For the text-containing cell, return its midpoint in (x, y) coordinate format. 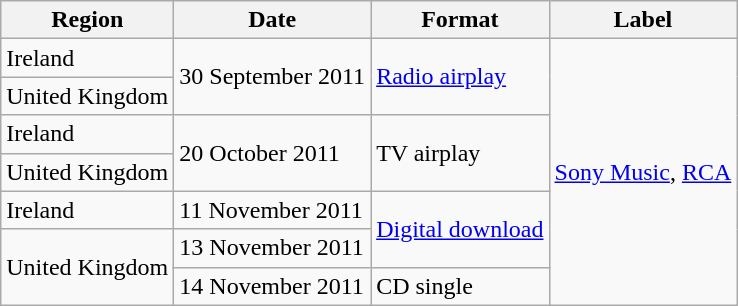
30 September 2011 (272, 77)
TV airplay (460, 153)
Sony Music, RCA (643, 172)
11 November 2011 (272, 210)
Digital download (460, 229)
20 October 2011 (272, 153)
Date (272, 20)
CD single (460, 286)
Label (643, 20)
Radio airplay (460, 77)
13 November 2011 (272, 248)
Region (88, 20)
14 November 2011 (272, 286)
Format (460, 20)
